Provide the (x, y) coordinate of the cell's center where the given text is located.  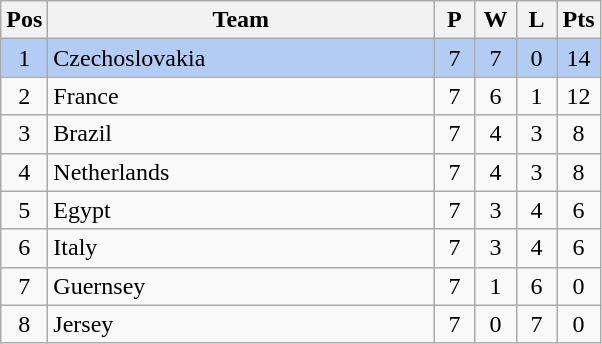
14 (578, 58)
2 (24, 96)
Egypt (241, 210)
Guernsey (241, 286)
France (241, 96)
L (536, 20)
Pos (24, 20)
Brazil (241, 134)
5 (24, 210)
Team (241, 20)
P (454, 20)
Italy (241, 248)
Pts (578, 20)
Czechoslovakia (241, 58)
12 (578, 96)
Netherlands (241, 172)
Jersey (241, 324)
W (496, 20)
